Provide the [x, y] coordinate of the cell's center where the given text is located.  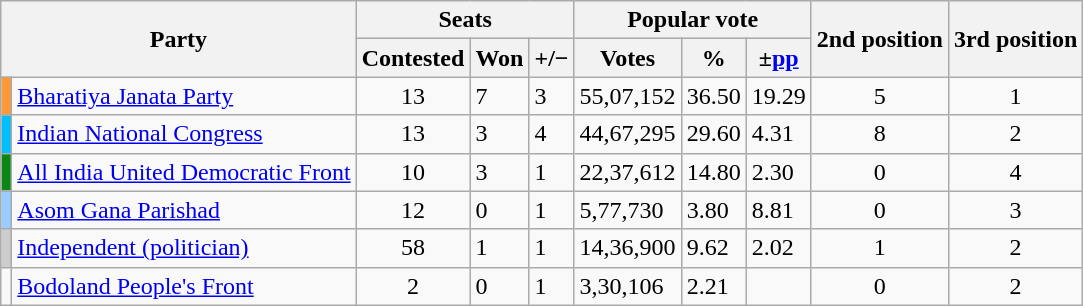
29.60 [714, 134]
Independent (politician) [184, 248]
Popular vote [692, 20]
Won [500, 58]
44,67,295 [628, 134]
Seats [465, 20]
Votes [628, 58]
+/− [552, 58]
Indian National Congress [184, 134]
55,07,152 [628, 96]
2.02 [778, 248]
±pp [778, 58]
% [714, 58]
12 [413, 210]
Contested [413, 58]
4.31 [778, 134]
7 [500, 96]
9.62 [714, 248]
Asom Gana Parishad [184, 210]
5,77,730 [628, 210]
Bodoland People's Front [184, 286]
2.21 [714, 286]
22,37,612 [628, 172]
3.80 [714, 210]
3,30,106 [628, 286]
2nd position [880, 39]
2.30 [778, 172]
Party [178, 39]
58 [413, 248]
8 [880, 134]
Bharatiya Janata Party [184, 96]
36.50 [714, 96]
14.80 [714, 172]
14,36,900 [628, 248]
5 [880, 96]
3rd position [1015, 39]
19.29 [778, 96]
8.81 [778, 210]
10 [413, 172]
All India United Democratic Front [184, 172]
